Detect which cell encompasses the target text, then output its [X, Y] center coordinate. 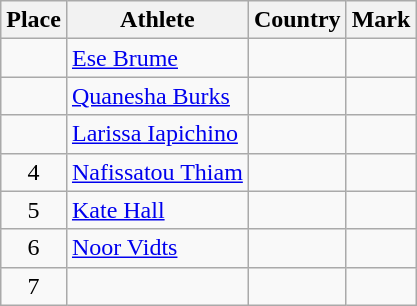
Athlete [157, 20]
Nafissatou Thiam [157, 172]
Ese Brume [157, 58]
Noor Vidts [157, 248]
Kate Hall [157, 210]
7 [34, 286]
Country [297, 20]
Quanesha Burks [157, 96]
Mark [381, 20]
Larissa Iapichino [157, 134]
6 [34, 248]
5 [34, 210]
Place [34, 20]
4 [34, 172]
